Provide the [x, y] coordinate of the cell's center where the given text is located.  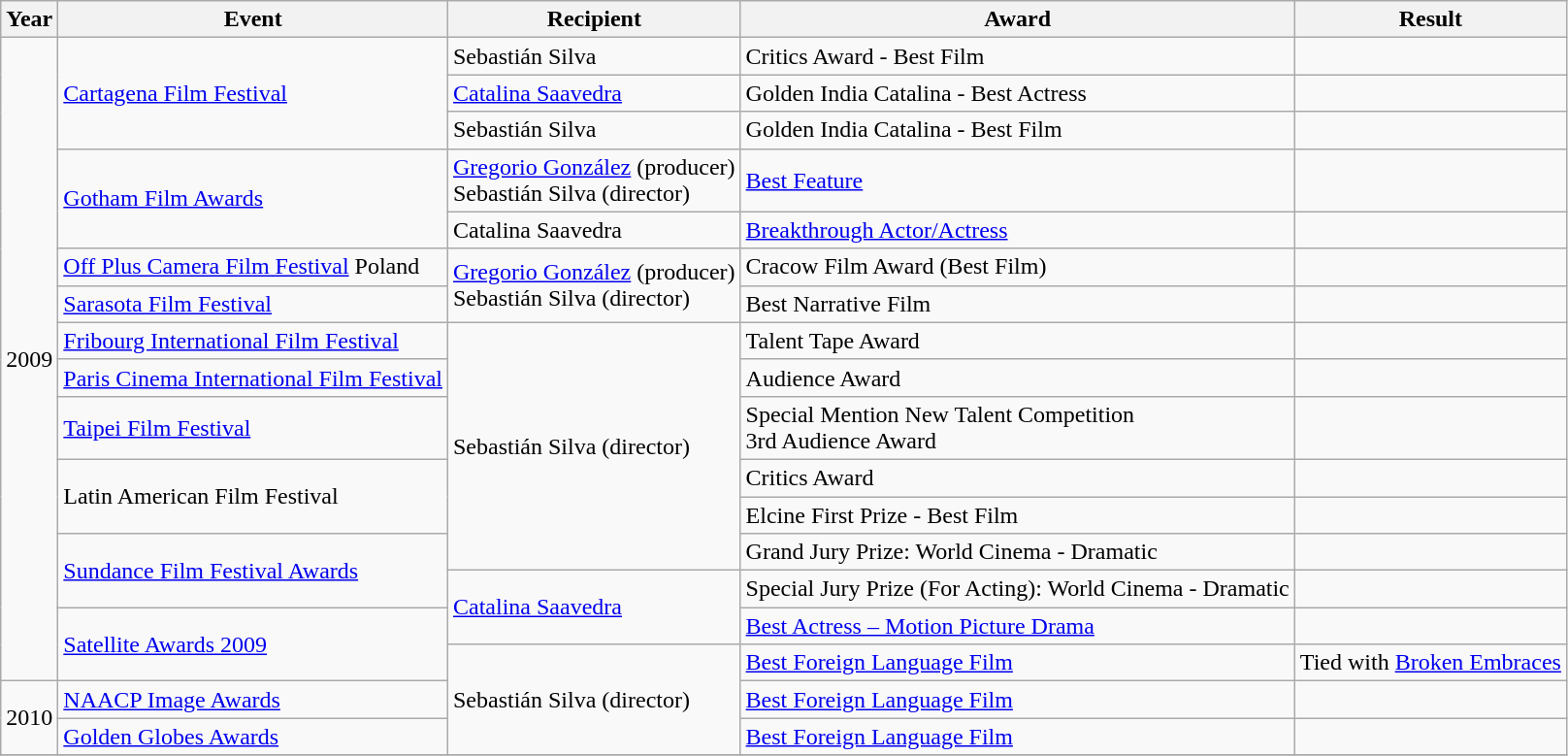
Satellite Awards 2009 [253, 644]
Sarasota Film Festival [253, 304]
Result [1430, 19]
2010 [29, 718]
Best Feature [1017, 181]
Latin American Film Festival [253, 496]
Golden India Catalina - Best Film [1017, 130]
Off Plus Camera Film Festival Poland [253, 267]
Grand Jury Prize: World Cinema - Dramatic [1017, 552]
Tied with Broken Embraces [1430, 663]
Recipient [594, 19]
Critics Award - Best Film [1017, 56]
2009 [29, 359]
Event [253, 19]
Talent Tape Award [1017, 341]
Cracow Film Award (Best Film) [1017, 267]
Special Jury Prize (For Acting): World Cinema - Dramatic [1017, 589]
Golden India Catalina - Best Actress [1017, 93]
Fribourg International Film Festival [253, 341]
Paris Cinema International Film Festival [253, 378]
Award [1017, 19]
Golden Globes Awards [253, 737]
Cartagena Film Festival [253, 93]
Breakthrough Actor/Actress [1017, 230]
Best Narrative Film [1017, 304]
NAACP Image Awards [253, 700]
Taipei Film Festival [253, 427]
Best Actress – Motion Picture Drama [1017, 626]
Year [29, 19]
Gotham Film Awards [253, 198]
Critics Award [1017, 477]
Audience Award [1017, 378]
Elcine First Prize - Best Film [1017, 515]
Sundance Film Festival Awards [253, 571]
Special Mention New Talent Competition3rd Audience Award [1017, 427]
